From the cell containing the given text, extract its center point as [x, y] coordinate. 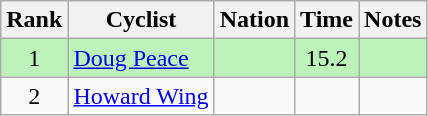
2 [34, 96]
Howard Wing [141, 96]
15.2 [327, 58]
Cyclist [141, 20]
Notes [393, 20]
Rank [34, 20]
Nation [254, 20]
Doug Peace [141, 58]
1 [34, 58]
Time [327, 20]
